Find where the given text appears and provide that cell's center as (X, Y) coordinate. 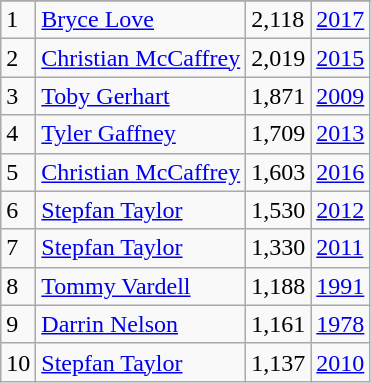
Tommy Vardell (141, 286)
2012 (340, 210)
2016 (340, 172)
1,330 (278, 248)
6 (18, 210)
1,603 (278, 172)
2017 (340, 20)
2011 (340, 248)
7 (18, 248)
1,709 (278, 134)
1,530 (278, 210)
2013 (340, 134)
1991 (340, 286)
3 (18, 96)
1,871 (278, 96)
Darrin Nelson (141, 324)
Toby Gerhart (141, 96)
Bryce Love (141, 20)
2,019 (278, 58)
9 (18, 324)
1,188 (278, 286)
1,161 (278, 324)
2 (18, 58)
2,118 (278, 20)
1 (18, 20)
4 (18, 134)
1978 (340, 324)
5 (18, 172)
Tyler Gaffney (141, 134)
10 (18, 362)
2015 (340, 58)
2010 (340, 362)
2009 (340, 96)
1,137 (278, 362)
8 (18, 286)
